Extract the (X, Y) coordinate from the center of the cell holding the provided text.  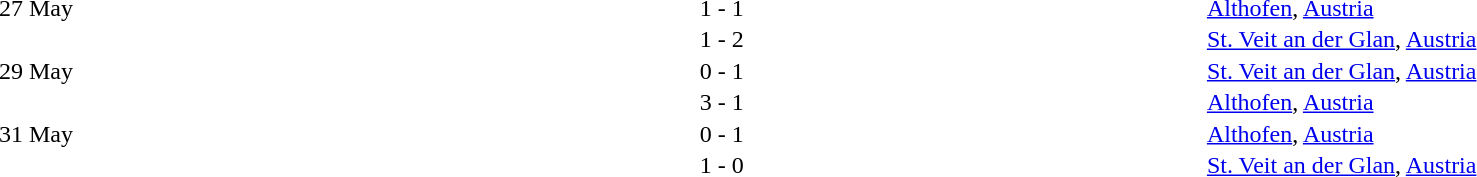
1 - 2 (722, 39)
3 - 1 (722, 103)
